Capture the cell that displays the provided text and extract its [x, y] central coordinate. 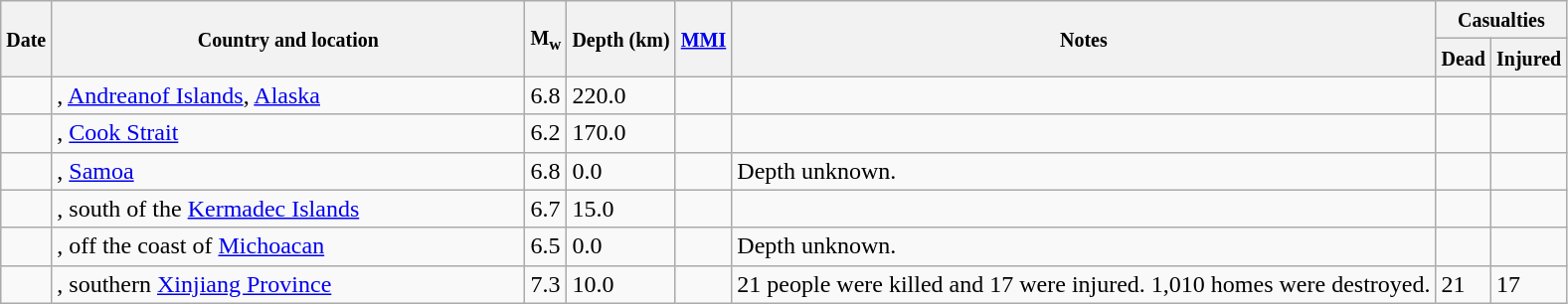
Country and location [288, 39]
Mw [546, 39]
21 people were killed and 17 were injured. 1,010 homes were destroyed. [1084, 284]
MMI [704, 39]
, off the coast of Michoacan [288, 246]
220.0 [620, 95]
170.0 [620, 133]
7.3 [546, 284]
, south of the Kermadec Islands [288, 209]
Dead [1464, 58]
, Andreanof Islands, Alaska [288, 95]
6.7 [546, 209]
Date [26, 39]
21 [1464, 284]
6.2 [546, 133]
6.5 [546, 246]
Depth (km) [620, 39]
10.0 [620, 284]
, Cook Strait [288, 133]
Notes [1084, 39]
15.0 [620, 209]
, southern Xinjiang Province [288, 284]
17 [1529, 284]
Injured [1529, 58]
Casualties [1501, 20]
, Samoa [288, 171]
